Provide the (x, y) coordinate of the cell's center where the given text is located.  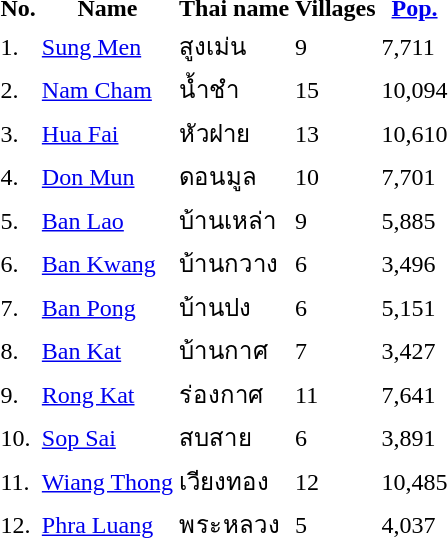
Sop Sai (107, 438)
Nam Cham (107, 90)
บ้านปง (234, 307)
13 (336, 133)
10 (336, 176)
7 (336, 350)
บ้านกวาง (234, 264)
บ้านกาศ (234, 350)
Ban Lao (107, 220)
เวียงทอง (234, 481)
ดอนมูล (234, 176)
12 (336, 481)
หัวฝาย (234, 133)
Don Mun (107, 176)
ร่องกาศ (234, 394)
Ban Pong (107, 307)
Ban Kat (107, 350)
บ้านเหล่า (234, 220)
สูงเม่น (234, 46)
11 (336, 394)
Hua Fai (107, 133)
15 (336, 90)
Rong Kat (107, 394)
Sung Men (107, 46)
Wiang Thong (107, 481)
น้ำชำ (234, 90)
Ban Kwang (107, 264)
สบสาย (234, 438)
